Search for the cell housing the specified text and yield its [x, y] center coordinate. 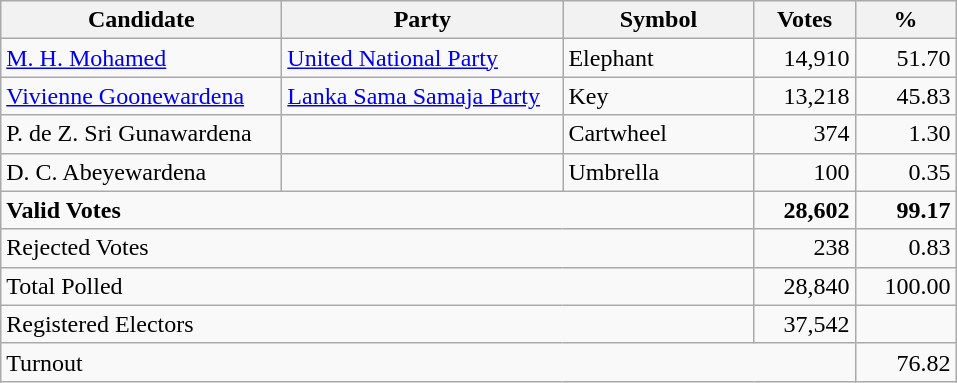
D. C. Abeyewardena [142, 172]
28,840 [804, 286]
Lanka Sama Samaja Party [422, 96]
Valid Votes [378, 210]
Key [658, 96]
% [906, 20]
14,910 [804, 58]
Total Polled [378, 286]
100.00 [906, 286]
45.83 [906, 96]
Party [422, 20]
Cartwheel [658, 134]
1.30 [906, 134]
Vivienne Goonewardena [142, 96]
51.70 [906, 58]
Votes [804, 20]
37,542 [804, 324]
Candidate [142, 20]
28,602 [804, 210]
13,218 [804, 96]
0.35 [906, 172]
United National Party [422, 58]
99.17 [906, 210]
0.83 [906, 248]
Symbol [658, 20]
P. de Z. Sri Gunawardena [142, 134]
374 [804, 134]
100 [804, 172]
Turnout [428, 362]
Elephant [658, 58]
Umbrella [658, 172]
Registered Electors [378, 324]
M. H. Mohamed [142, 58]
76.82 [906, 362]
Rejected Votes [378, 248]
238 [804, 248]
